Determine the (X, Y) coordinate at the center of the cell enclosing the given text.  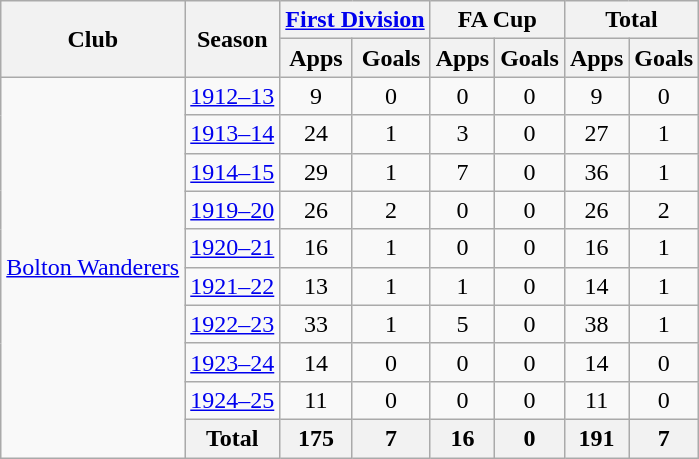
24 (316, 134)
1919–20 (232, 210)
Club (93, 39)
27 (596, 134)
175 (316, 438)
191 (596, 438)
33 (316, 324)
FA Cup (497, 20)
1923–24 (232, 362)
3 (462, 134)
13 (316, 286)
38 (596, 324)
1914–15 (232, 172)
Season (232, 39)
1921–22 (232, 286)
1913–14 (232, 134)
1922–23 (232, 324)
1920–21 (232, 248)
Bolton Wanderers (93, 268)
36 (596, 172)
29 (316, 172)
1912–13 (232, 96)
1924–25 (232, 400)
5 (462, 324)
First Division (355, 20)
